Capture the cell that displays the provided text and extract its (x, y) central coordinate. 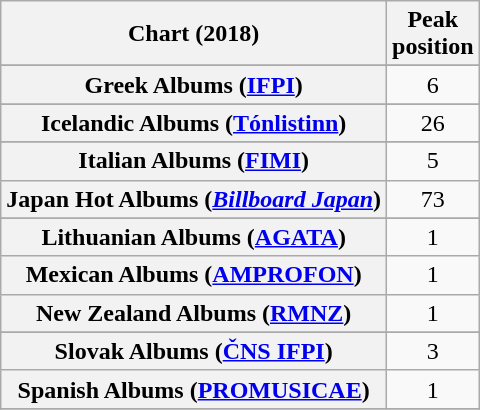
5 (433, 161)
Mexican Albums (AMPROFON) (194, 275)
Chart (2018) (194, 34)
New Zealand Albums (RMNZ) (194, 313)
73 (433, 199)
Slovak Albums (ČNS IFPI) (194, 351)
Japan Hot Albums (Billboard Japan) (194, 199)
Greek Albums (IFPI) (194, 85)
6 (433, 85)
26 (433, 123)
Spanish Albums (PROMUSICAE) (194, 389)
Icelandic Albums (Tónlistinn) (194, 123)
Lithuanian Albums (AGATA) (194, 237)
Italian Albums (FIMI) (194, 161)
3 (433, 351)
Peak position (433, 34)
